Pinpoint the cell where the given text exists, returning its (x, y) midpoint coordinate. 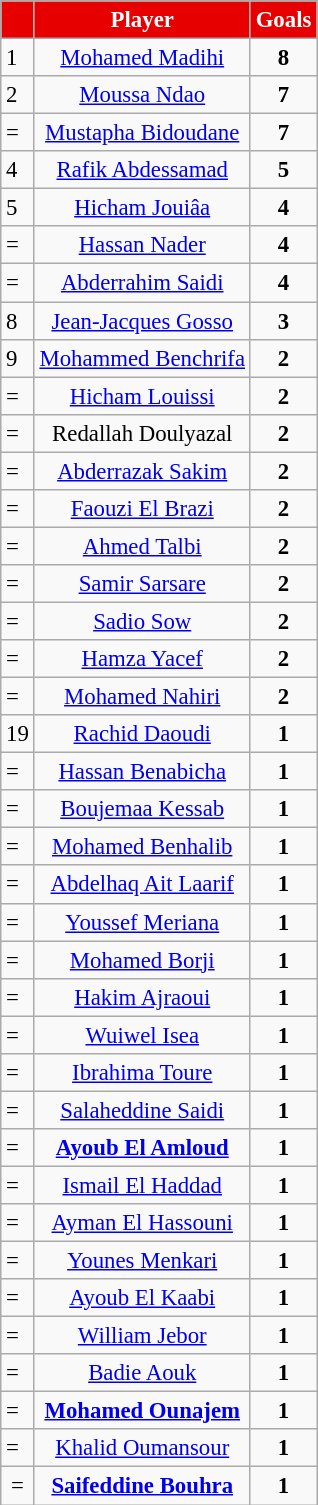
Player (142, 20)
Mohammed Benchrifa (142, 358)
Faouzi El Brazi (142, 509)
Rafik Abdessamad (142, 170)
Boujemaa Kessab (142, 809)
Wuiwel Isea (142, 1035)
Hassan Nader (142, 245)
Ahmed Talbi (142, 546)
Badie Aouk (142, 1373)
Ismail El Haddad (142, 1185)
Hicham Louissi (142, 396)
Samir Sarsare (142, 584)
Khalid Oumansour (142, 1449)
19 (18, 734)
Redallah Doulyazal (142, 433)
Hakim Ajraoui (142, 997)
William Jebor (142, 1336)
Abderrazak Sakim (142, 471)
Younes Menkari (142, 1261)
3 (283, 321)
Moussa Ndao (142, 95)
Hicham Jouiâa (142, 208)
Ayoub El Kaabi (142, 1298)
Hassan Benabicha (142, 772)
Mohamed Nahiri (142, 697)
Ayoub El Amloud (142, 1148)
Saifeddine Bouhra (142, 1486)
Mohamed Borji (142, 960)
Rachid Daoudi (142, 734)
Mohamed Ounajem (142, 1411)
Ayman El Hassouni (142, 1223)
Goals (283, 20)
Mohamed Madihi (142, 58)
Abdelhaq Ait Laarif (142, 885)
Ibrahima Toure (142, 1073)
Salaheddine Saidi (142, 1110)
Mustapha Bidoudane (142, 133)
Sadio Sow (142, 621)
9 (18, 358)
Hamza Yacef (142, 659)
Youssef Meriana (142, 922)
Mohamed Benhalib (142, 847)
Abderrahim Saidi (142, 283)
Jean-Jacques Gosso (142, 321)
